Identify which cell holds the provided text, then report its [x, y] central coordinate. 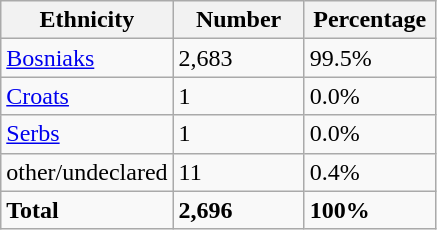
other/undeclared [87, 172]
Total [87, 210]
11 [238, 172]
0.4% [370, 172]
100% [370, 210]
Number [238, 20]
Bosniaks [87, 58]
2,683 [238, 58]
Ethnicity [87, 20]
2,696 [238, 210]
99.5% [370, 58]
Croats [87, 96]
Serbs [87, 134]
Percentage [370, 20]
